Identify which cell holds the provided text, then report its [X, Y] central coordinate. 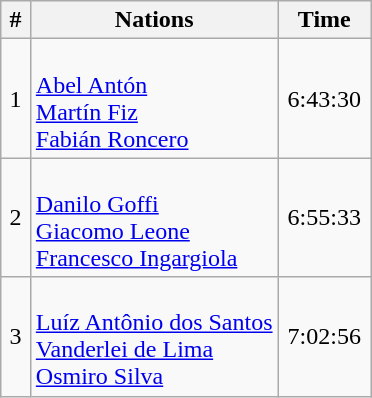
Abel AntónMartín FizFabián Roncero [154, 98]
# [16, 20]
2 [16, 218]
3 [16, 336]
Nations [154, 20]
Danilo GoffiGiacomo LeoneFrancesco Ingargiola [154, 218]
6:55:33 [324, 218]
1 [16, 98]
Luíz Antônio dos SantosVanderlei de LimaOsmiro Silva [154, 336]
Time [324, 20]
7:02:56 [324, 336]
6:43:30 [324, 98]
